Extract the [x, y] coordinate from the center of the cell holding the provided text.  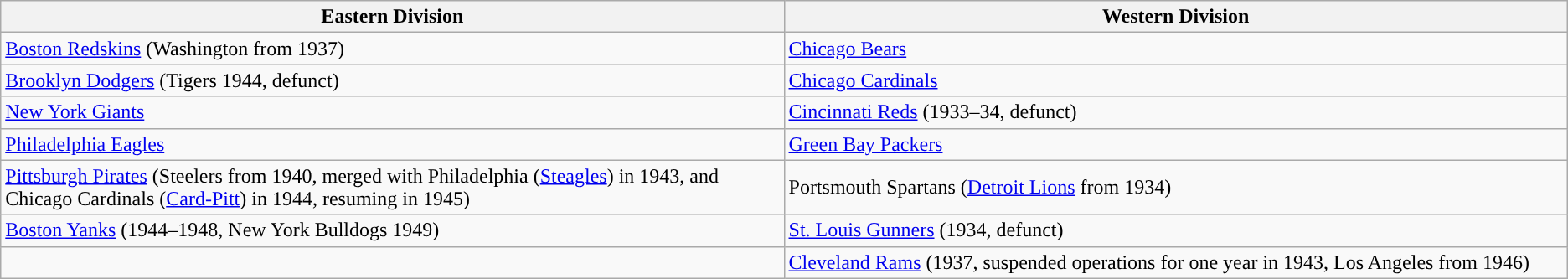
Pittsburgh Pirates (Steelers from 1940, merged with Philadelphia (Steagles) in 1943, and Chicago Cardinals (Card-Pitt) in 1944, resuming in 1945) [392, 188]
Brooklyn Dodgers (Tigers 1944, defunct) [392, 80]
Portsmouth Spartans (Detroit Lions from 1934) [1176, 188]
Philadelphia Eagles [392, 144]
Chicago Bears [1176, 49]
Green Bay Packers [1176, 144]
New York Giants [392, 112]
St. Louis Gunners (1934, defunct) [1176, 230]
Cincinnati Reds (1933–34, defunct) [1176, 112]
Eastern Division [392, 17]
Cleveland Rams (1937, suspended operations for one year in 1943, Los Angeles from 1946) [1176, 262]
Chicago Cardinals [1176, 80]
Boston Yanks (1944–1948, New York Bulldogs 1949) [392, 230]
Boston Redskins (Washington from 1937) [392, 49]
Western Division [1176, 17]
